From the cell containing the given text, extract its center point as (X, Y) coordinate. 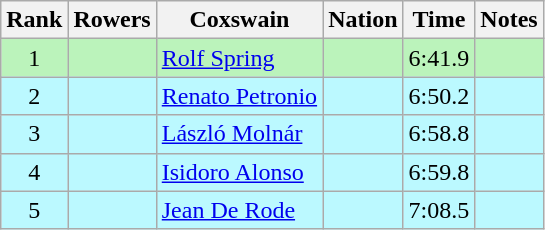
5 (34, 210)
Coxswain (239, 20)
Rowers (112, 20)
Isidoro Alonso (239, 172)
4 (34, 172)
6:58.8 (439, 134)
Renato Petronio (239, 96)
Jean De Rode (239, 210)
6:50.2 (439, 96)
6:59.8 (439, 172)
7:08.5 (439, 210)
3 (34, 134)
Notes (509, 20)
László Molnár (239, 134)
Rank (34, 20)
1 (34, 58)
Rolf Spring (239, 58)
Nation (363, 20)
2 (34, 96)
6:41.9 (439, 58)
Time (439, 20)
